For the text-containing cell, return its midpoint in [x, y] coordinate format. 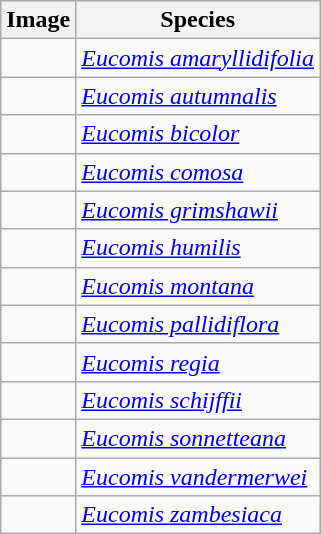
Eucomis comosa [198, 172]
Eucomis pallidiflora [198, 324]
Eucomis autumnalis [198, 96]
Eucomis montana [198, 286]
Eucomis grimshawii [198, 210]
Eucomis humilis [198, 248]
Eucomis amaryllidifolia [198, 58]
Eucomis sonnetteana [198, 438]
Eucomis regia [198, 362]
Eucomis vandermerwei [198, 477]
Eucomis schijffii [198, 400]
Eucomis bicolor [198, 134]
Species [198, 20]
Image [38, 20]
Eucomis zambesiaca [198, 515]
